From the cell containing the given text, extract its center point as (x, y) coordinate. 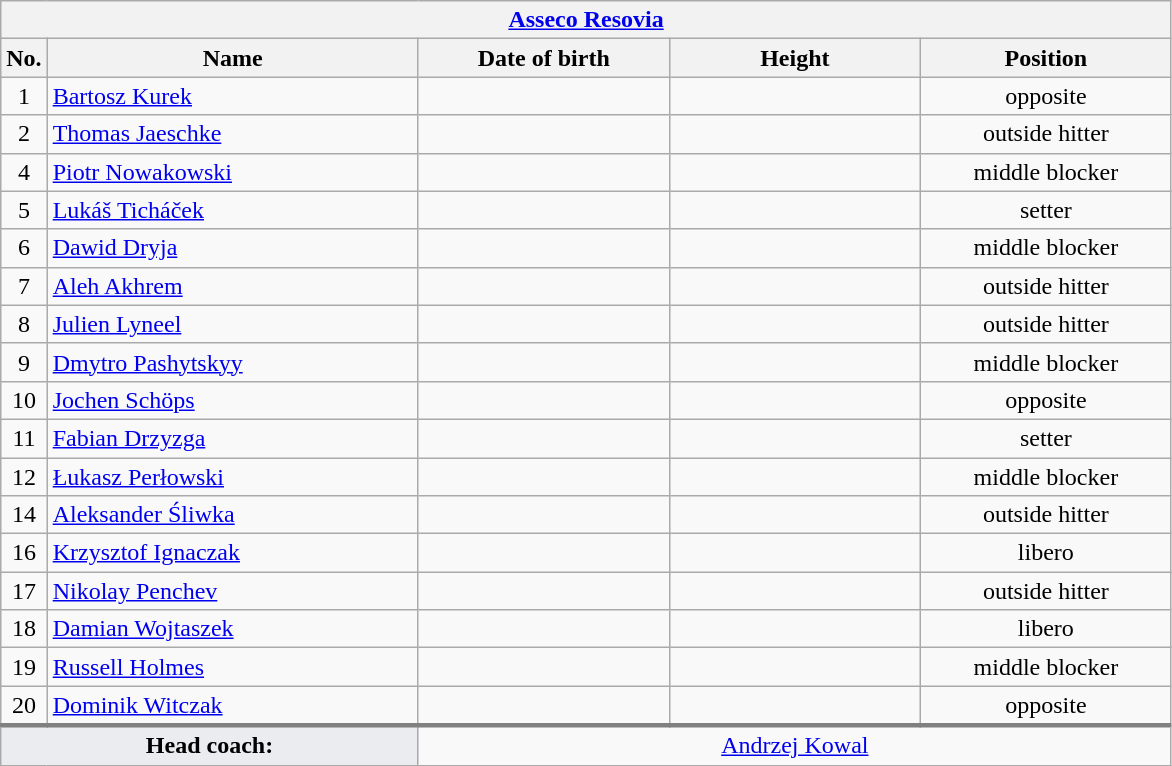
Russell Holmes (232, 667)
20 (24, 706)
Krzysztof Ignaczak (232, 553)
Fabian Drzyzga (232, 438)
Asseco Resovia (586, 20)
Head coach: (210, 745)
2 (24, 134)
18 (24, 629)
Damian Wojtaszek (232, 629)
8 (24, 324)
No. (24, 58)
Jochen Schöps (232, 400)
Dmytro Pashytskyy (232, 362)
Piotr Nowakowski (232, 172)
Bartosz Kurek (232, 96)
Lukáš Ticháček (232, 210)
6 (24, 248)
Aleksander Śliwka (232, 515)
9 (24, 362)
Position (1046, 58)
Date of birth (544, 58)
12 (24, 477)
Name (232, 58)
16 (24, 553)
4 (24, 172)
17 (24, 591)
14 (24, 515)
Aleh Akhrem (232, 286)
19 (24, 667)
Nikolay Penchev (232, 591)
Dawid Dryja (232, 248)
5 (24, 210)
Thomas Jaeschke (232, 134)
11 (24, 438)
1 (24, 96)
Andrzej Kowal (794, 745)
Julien Lyneel (232, 324)
Dominik Witczak (232, 706)
Height (794, 58)
10 (24, 400)
Łukasz Perłowski (232, 477)
7 (24, 286)
